Search for the cell housing the specified text and yield its [X, Y] center coordinate. 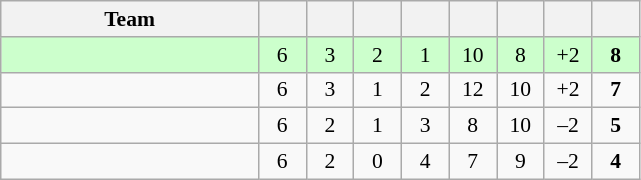
9 [520, 162]
12 [473, 90]
Team [130, 19]
5 [616, 126]
0 [378, 162]
